Identify which cell holds the provided text, then report its (X, Y) central coordinate. 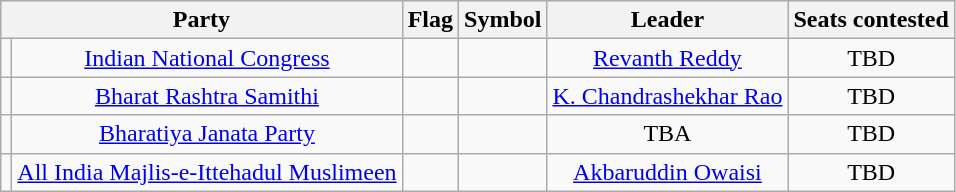
Party (202, 20)
Revanth Reddy (668, 58)
TBA (668, 134)
All India Majlis-e-Ittehadul Muslimeen (207, 172)
K. Chandrashekhar Rao (668, 96)
Flag (430, 20)
Bharat Rashtra Samithi (207, 96)
Symbol (503, 20)
Seats contested (871, 20)
Indian National Congress (207, 58)
Bharatiya Janata Party (207, 134)
Akbaruddin Owaisi (668, 172)
Leader (668, 20)
